Extract the [x, y] coordinate from the center of the cell holding the provided text.  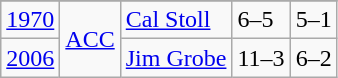
1970 [30, 20]
5–1 [314, 20]
Jim Grobe [176, 58]
6–2 [314, 58]
ACC [90, 39]
2006 [30, 58]
6–5 [261, 20]
Cal Stoll [176, 20]
11–3 [261, 58]
